Extract the (X, Y) coordinate from the center of the cell holding the provided text.  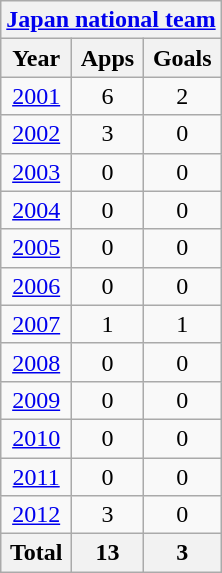
Total (36, 553)
2 (182, 96)
2001 (36, 96)
2005 (36, 248)
2002 (36, 134)
2003 (36, 172)
Year (36, 58)
2004 (36, 210)
2009 (36, 400)
Apps (108, 58)
2008 (36, 362)
2012 (36, 515)
Japan national team (111, 20)
13 (108, 553)
6 (108, 96)
2011 (36, 477)
2007 (36, 324)
2010 (36, 438)
Goals (182, 58)
2006 (36, 286)
